Search for the cell housing the specified text and yield its (x, y) center coordinate. 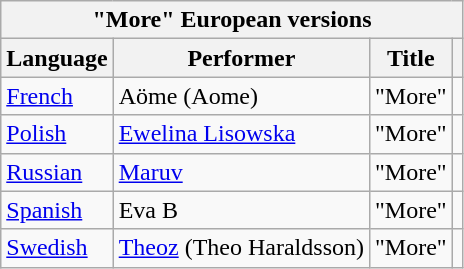
Performer (241, 58)
Spanish (57, 210)
Aöme (Aome) (241, 96)
Language (57, 58)
Theoz (Theo Haraldsson) (241, 248)
Polish (57, 134)
"More" European versions (232, 20)
Title (410, 58)
Eva B (241, 210)
Swedish (57, 248)
Ewelina Lisowska (241, 134)
French (57, 96)
Maruv (241, 172)
Russian (57, 172)
